Return the [X, Y] coordinate for the center point of the cell that contains the specified text.  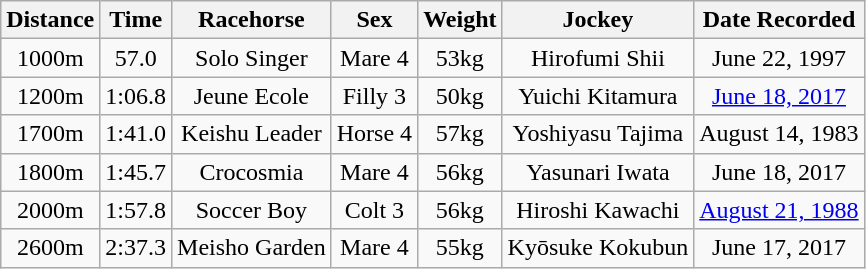
1:06.8 [136, 96]
Hirofumi Shii [598, 58]
1000m [50, 58]
Weight [460, 20]
Racehorse [252, 20]
57kg [460, 134]
August 21, 1988 [779, 210]
53kg [460, 58]
1700m [50, 134]
Keishu Leader [252, 134]
Crocosmia [252, 172]
1800m [50, 172]
August 14, 1983 [779, 134]
1:57.8 [136, 210]
Distance [50, 20]
Filly 3 [374, 96]
Hiroshi Kawachi [598, 210]
2600m [50, 248]
Time [136, 20]
2:37.3 [136, 248]
Yoshiyasu Tajima [598, 134]
Yuichi Kitamura [598, 96]
1200m [50, 96]
Sex [374, 20]
Jeune Ecole [252, 96]
55kg [460, 248]
June 17, 2017 [779, 248]
Yasunari Iwata [598, 172]
50kg [460, 96]
Kyōsuke Kokubun [598, 248]
Date Recorded [779, 20]
June 22, 1997 [779, 58]
1:45.7 [136, 172]
57.0 [136, 58]
Horse 4 [374, 134]
1:41.0 [136, 134]
2000m [50, 210]
Colt 3 [374, 210]
Solo Singer [252, 58]
Soccer Boy [252, 210]
Meisho Garden [252, 248]
Jockey [598, 20]
